Pinpoint the cell where the given text exists, returning its (x, y) midpoint coordinate. 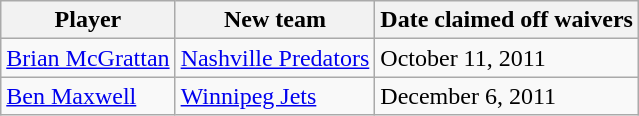
Ben Maxwell (88, 96)
Winnipeg Jets (275, 96)
Nashville Predators (275, 58)
Brian McGrattan (88, 58)
Date claimed off waivers (507, 20)
Player (88, 20)
December 6, 2011 (507, 96)
October 11, 2011 (507, 58)
New team (275, 20)
